Output the [X, Y] coordinate of the center of the cell containing the given text.  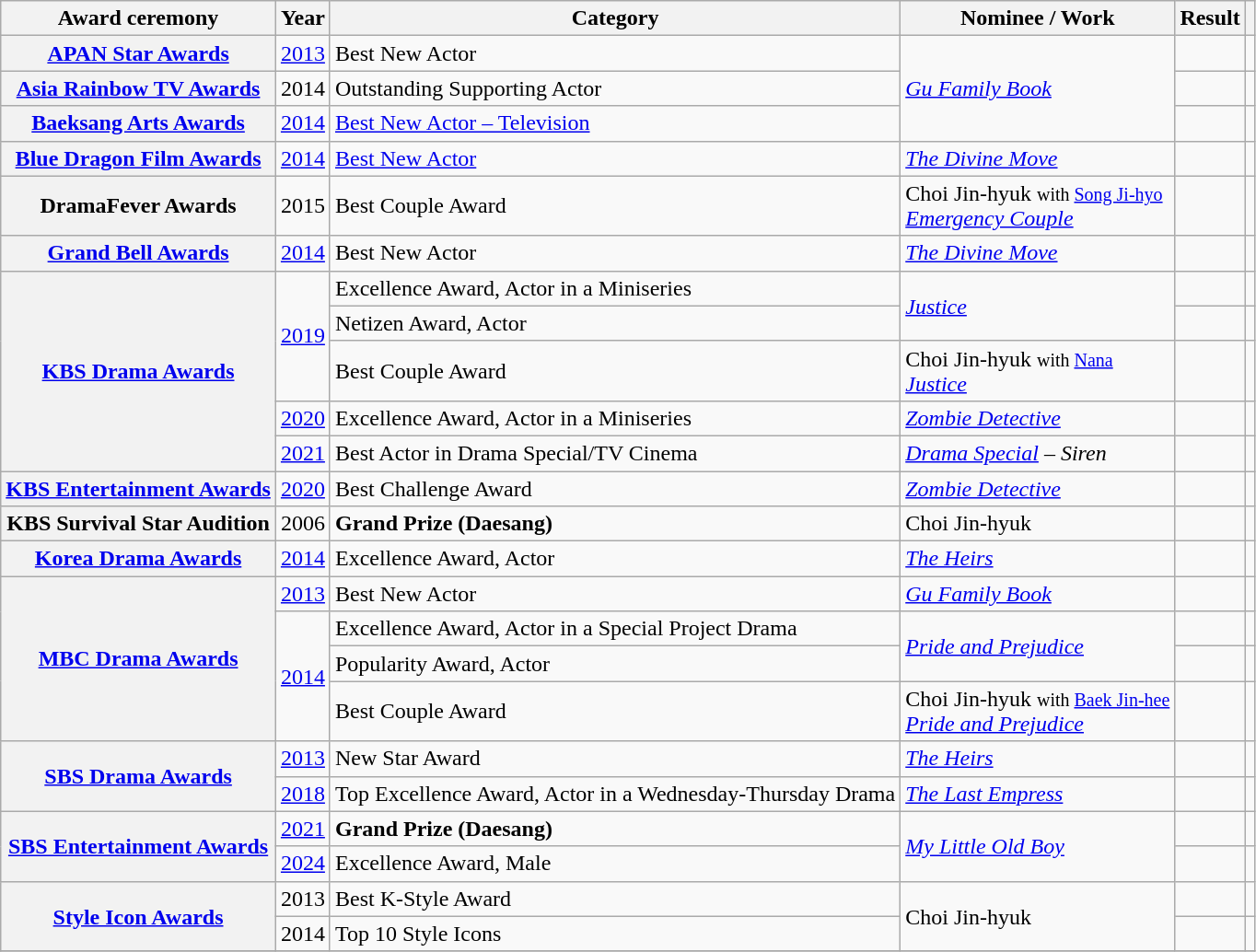
Style Icon Awards [138, 916]
Top 10 Style Icons [615, 934]
2019 [302, 335]
KBS Drama Awards [138, 370]
2006 [302, 524]
Excellence Award, Actor [615, 559]
Asia Rainbow TV Awards [138, 88]
Top Excellence Award, Actor in a Wednesday-Thursday Drama [615, 794]
2024 [302, 864]
Best New Actor – Television [615, 123]
2015 [302, 206]
Nominee / Work [1038, 18]
KBS Entertainment Awards [138, 489]
DramaFever Awards [138, 206]
Excellence Award, Male [615, 864]
Best Challenge Award [615, 489]
Drama Special – Siren [1038, 453]
Year [302, 18]
Excellence Award, Actor in a Special Project Drama [615, 629]
Blue Dragon Film Awards [138, 158]
SBS Drama Awards [138, 776]
Best K-Style Award [615, 899]
Justice [1038, 306]
KBS Survival Star Audition [138, 524]
Korea Drama Awards [138, 559]
New Star Award [615, 759]
MBC Drama Awards [138, 659]
2018 [302, 794]
My Little Old Boy [1038, 846]
Choi Jin-hyuk with Baek Jin-heePride and Prejudice [1038, 711]
Choi Jin-hyuk with Song Ji-hyo Emergency Couple [1038, 206]
Outstanding Supporting Actor [615, 88]
Choi Jin-hyuk with NanaJustice [1038, 370]
Popularity Award, Actor [615, 664]
APAN Star Awards [138, 53]
Grand Bell Awards [138, 253]
Netizen Award, Actor [615, 323]
Category [615, 18]
Result [1210, 18]
The Last Empress [1038, 794]
SBS Entertainment Awards [138, 846]
Pride and Prejudice [1038, 646]
Best Actor in Drama Special/TV Cinema [615, 453]
Award ceremony [138, 18]
Baeksang Arts Awards [138, 123]
